For the text-containing cell, return its midpoint in [x, y] coordinate format. 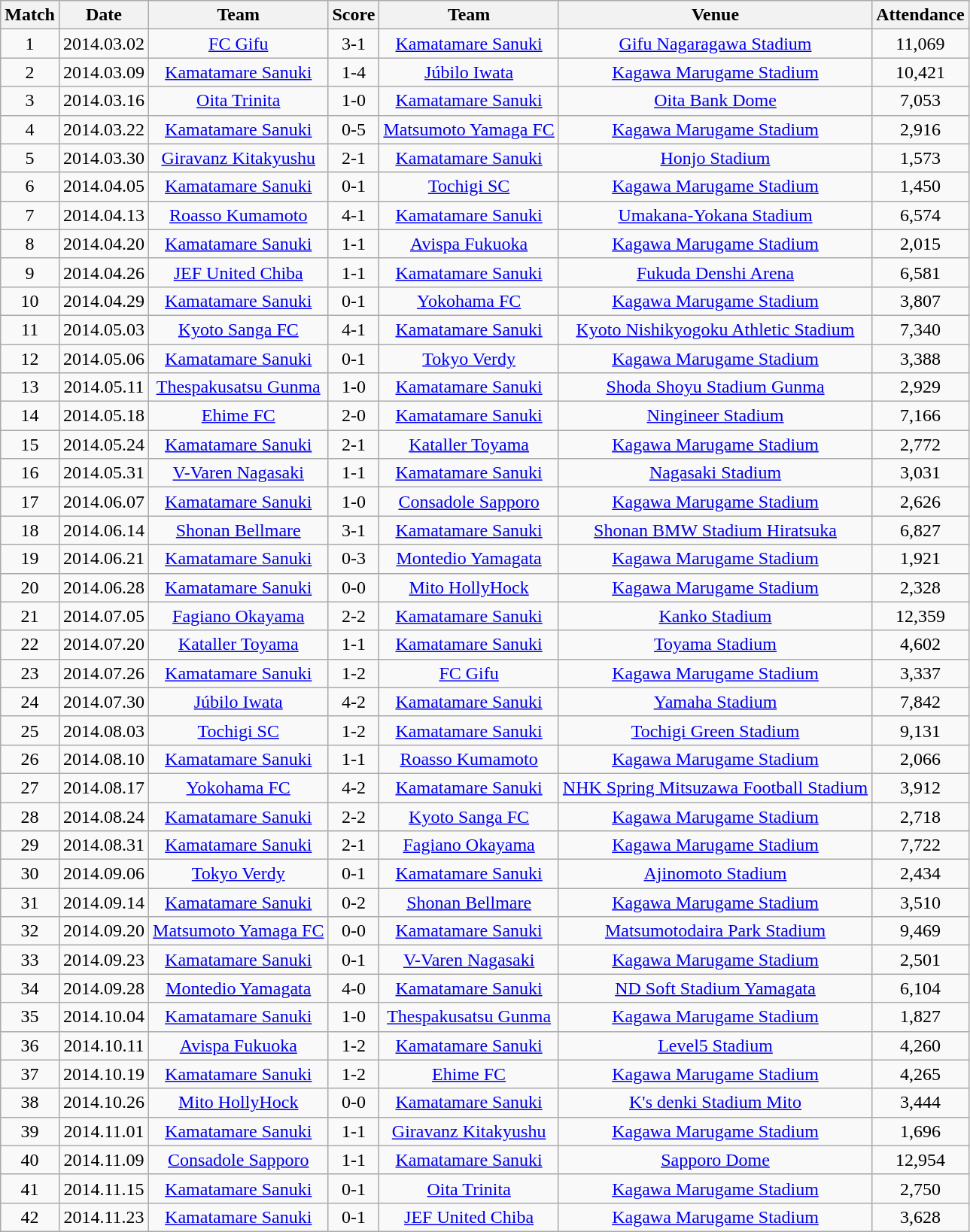
2014.09.28 [104, 988]
1,450 [920, 187]
42 [30, 1217]
Venue [715, 15]
2014.08.17 [104, 787]
17 [30, 502]
ND Soft Stadium Yamagata [715, 988]
Shonan BMW Stadium Hiratsuka [715, 530]
9 [30, 272]
2014.11.15 [104, 1188]
1,921 [920, 559]
1,696 [920, 1131]
Score [354, 15]
Umakana-Yokana Stadium [715, 215]
15 [30, 445]
Shoda Shoyu Stadium Gunma [715, 387]
2,750 [920, 1188]
25 [30, 730]
2,626 [920, 502]
Ningineer Stadium [715, 416]
2014.05.03 [104, 329]
Match [30, 15]
9,469 [920, 931]
7,166 [920, 416]
2014.03.09 [104, 72]
Fukuda Denshi Arena [715, 272]
31 [30, 903]
2,434 [920, 874]
Gifu Nagaragawa Stadium [715, 44]
12 [30, 359]
1-4 [354, 72]
26 [30, 759]
2014.07.26 [104, 673]
2,015 [920, 244]
38 [30, 1103]
2014.07.05 [104, 616]
Oita Bank Dome [715, 101]
4,265 [920, 1074]
Attendance [920, 15]
4-0 [354, 988]
7,842 [920, 702]
28 [30, 816]
3,444 [920, 1103]
2014.04.05 [104, 187]
2,328 [920, 587]
41 [30, 1188]
2014.09.23 [104, 960]
2014.09.14 [104, 903]
7 [30, 215]
5 [30, 158]
2,066 [920, 759]
2014.08.03 [104, 730]
K's denki Stadium Mito [715, 1103]
11,069 [920, 44]
3,912 [920, 787]
18 [30, 530]
16 [30, 473]
2014.06.14 [104, 530]
Kyoto Nishikyogoku Athletic Stadium [715, 329]
13 [30, 387]
3,337 [920, 673]
2014.05.24 [104, 445]
2014.10.19 [104, 1074]
Honjo Stadium [715, 158]
2014.03.02 [104, 44]
2014.10.04 [104, 1017]
0-5 [354, 129]
12,954 [920, 1160]
3,388 [920, 359]
2,916 [920, 129]
6,827 [920, 530]
Ajinomoto Stadium [715, 874]
Level5 Stadium [715, 1045]
2014.10.26 [104, 1103]
2014.09.06 [104, 874]
2014.05.31 [104, 473]
6,104 [920, 988]
33 [30, 960]
Kanko Stadium [715, 616]
Nagasaki Stadium [715, 473]
1,827 [920, 1017]
6,581 [920, 272]
23 [30, 673]
36 [30, 1045]
12,359 [920, 616]
NHK Spring Mitsuzawa Football Stadium [715, 787]
2014.04.13 [104, 215]
2014.11.09 [104, 1160]
2,718 [920, 816]
2014.03.30 [104, 158]
2014.10.11 [104, 1045]
10 [30, 301]
7,053 [920, 101]
2014.05.11 [104, 387]
0-2 [354, 903]
2014.03.22 [104, 129]
2,929 [920, 387]
2014.06.28 [104, 587]
2014.07.30 [104, 702]
1 [30, 44]
21 [30, 616]
2014.08.10 [104, 759]
7,340 [920, 329]
32 [30, 931]
20 [30, 587]
2014.06.07 [104, 502]
3,807 [920, 301]
2014.04.29 [104, 301]
2014.04.20 [104, 244]
3 [30, 101]
8 [30, 244]
27 [30, 787]
Matsumotodaira Park Stadium [715, 931]
4,602 [920, 645]
34 [30, 988]
2014.07.20 [104, 645]
11 [30, 329]
24 [30, 702]
2,772 [920, 445]
7,722 [920, 845]
19 [30, 559]
2014.06.21 [104, 559]
22 [30, 645]
2014.03.16 [104, 101]
3,628 [920, 1217]
9,131 [920, 730]
0-3 [354, 559]
Sapporo Dome [715, 1160]
29 [30, 845]
2014.11.23 [104, 1217]
2014.08.24 [104, 816]
Date [104, 15]
40 [30, 1160]
10,421 [920, 72]
30 [30, 874]
Yamaha Stadium [715, 702]
2014.09.20 [104, 931]
6,574 [920, 215]
4,260 [920, 1045]
3,510 [920, 903]
2014.08.31 [104, 845]
Toyama Stadium [715, 645]
37 [30, 1074]
6 [30, 187]
2014.05.06 [104, 359]
2 [30, 72]
1,573 [920, 158]
2014.05.18 [104, 416]
Tochigi Green Stadium [715, 730]
14 [30, 416]
2,501 [920, 960]
35 [30, 1017]
3,031 [920, 473]
4 [30, 129]
39 [30, 1131]
2014.11.01 [104, 1131]
2-0 [354, 416]
2014.04.26 [104, 272]
